Scan for the cell matching the given text and deliver its (x, y) coordinate at center. 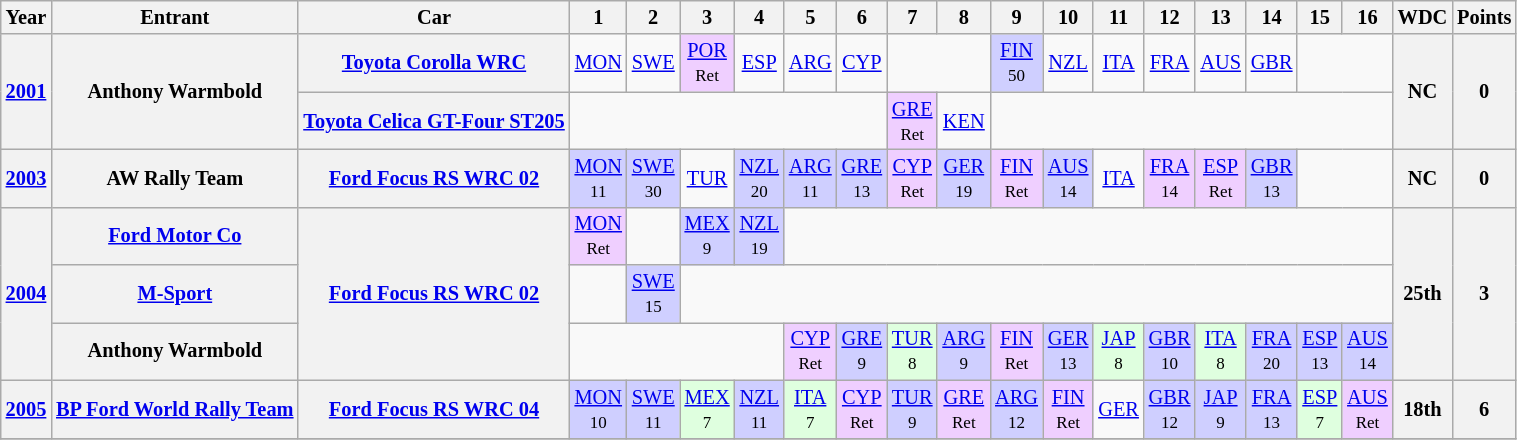
AUS (1220, 63)
SWE (654, 63)
SWE30 (654, 178)
11 (1118, 17)
BP Ford World Rally Team (174, 409)
MONRet (598, 236)
JAP8 (1118, 351)
14 (1272, 17)
PORRet (708, 63)
GER13 (1068, 351)
FRA20 (1272, 351)
2003 (26, 178)
GRE13 (862, 178)
GBR (1272, 63)
Car (434, 17)
Toyota Celica GT-Four ST205 (434, 121)
GRE9 (862, 351)
Ford Motor Co (174, 236)
CYP (862, 63)
NZL11 (760, 409)
ESP (760, 63)
M-Sport (174, 294)
15 (1320, 17)
TUR8 (912, 351)
FIN50 (1016, 63)
MON10 (598, 409)
FRA (1170, 63)
NZL (1068, 63)
JAP9 (1220, 409)
GER (1118, 409)
8 (964, 17)
4 (760, 17)
MON (598, 63)
SWE11 (654, 409)
MON11 (598, 178)
NZL20 (760, 178)
WDC (1423, 17)
10 (1068, 17)
Year (26, 17)
7 (912, 17)
Ford Focus RS WRC 04 (434, 409)
12 (1170, 17)
FRA13 (1272, 409)
MEX9 (708, 236)
Points (1484, 17)
5 (810, 17)
AW Rally Team (174, 178)
ARG12 (1016, 409)
GBR13 (1272, 178)
ARG9 (964, 351)
FRA14 (1170, 178)
ITA8 (1220, 351)
13 (1220, 17)
KEN (964, 121)
2004 (26, 294)
Entrant (174, 17)
25th (1423, 294)
GBR12 (1170, 409)
2005 (26, 409)
ESP13 (1320, 351)
AUSRet (1367, 409)
NZL19 (760, 236)
2001 (26, 92)
1 (598, 17)
ESPRet (1220, 178)
GER19 (964, 178)
TUR9 (912, 409)
ITA7 (810, 409)
TUR (708, 178)
ARG11 (810, 178)
ESP7 (1320, 409)
SWE15 (654, 294)
MEX7 (708, 409)
2 (654, 17)
GBR10 (1170, 351)
18th (1423, 409)
Toyota Corolla WRC (434, 63)
9 (1016, 17)
ARG (810, 63)
16 (1367, 17)
